Pinpoint the cell where the given text exists, returning its (x, y) midpoint coordinate. 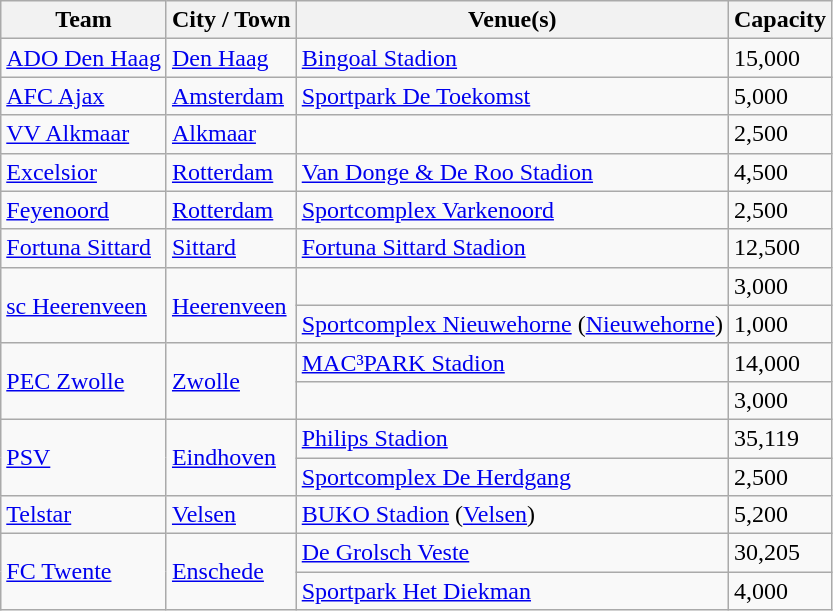
Excelsior (84, 172)
Enschede (231, 572)
Philips Stadion (512, 438)
ADO Den Haag (84, 58)
Team (84, 20)
AFC Ajax (84, 96)
Zwolle (231, 381)
4,500 (780, 172)
Fortuna Sittard (84, 248)
15,000 (780, 58)
Sportcomplex De Herdgang (512, 477)
Velsen (231, 515)
Den Haag (231, 58)
5,200 (780, 515)
Heerenveen (231, 305)
PEC Zwolle (84, 381)
Bingoal Stadion (512, 58)
14,000 (780, 362)
sc Heerenveen (84, 305)
Fortuna Sittard Stadion (512, 248)
Van Donge & De Roo Stadion (512, 172)
Sittard (231, 248)
Amsterdam (231, 96)
Sportcomplex Varkenoord (512, 210)
PSV (84, 457)
Sportpark De Toekomst (512, 96)
Eindhoven (231, 457)
1,000 (780, 324)
Telstar (84, 515)
Venue(s) (512, 20)
5,000 (780, 96)
MAC³PARK Stadion (512, 362)
Alkmaar (231, 134)
Sportcomplex Nieuwehorne (Nieuwehorne) (512, 324)
Sportpark Het Diekman (512, 591)
35,119 (780, 438)
30,205 (780, 553)
Capacity (780, 20)
12,500 (780, 248)
City / Town (231, 20)
BUKO Stadion (Velsen) (512, 515)
Feyenoord (84, 210)
De Grolsch Veste (512, 553)
VV Alkmaar (84, 134)
FC Twente (84, 572)
4,000 (780, 591)
